Capture the cell that displays the provided text and extract its [X, Y] central coordinate. 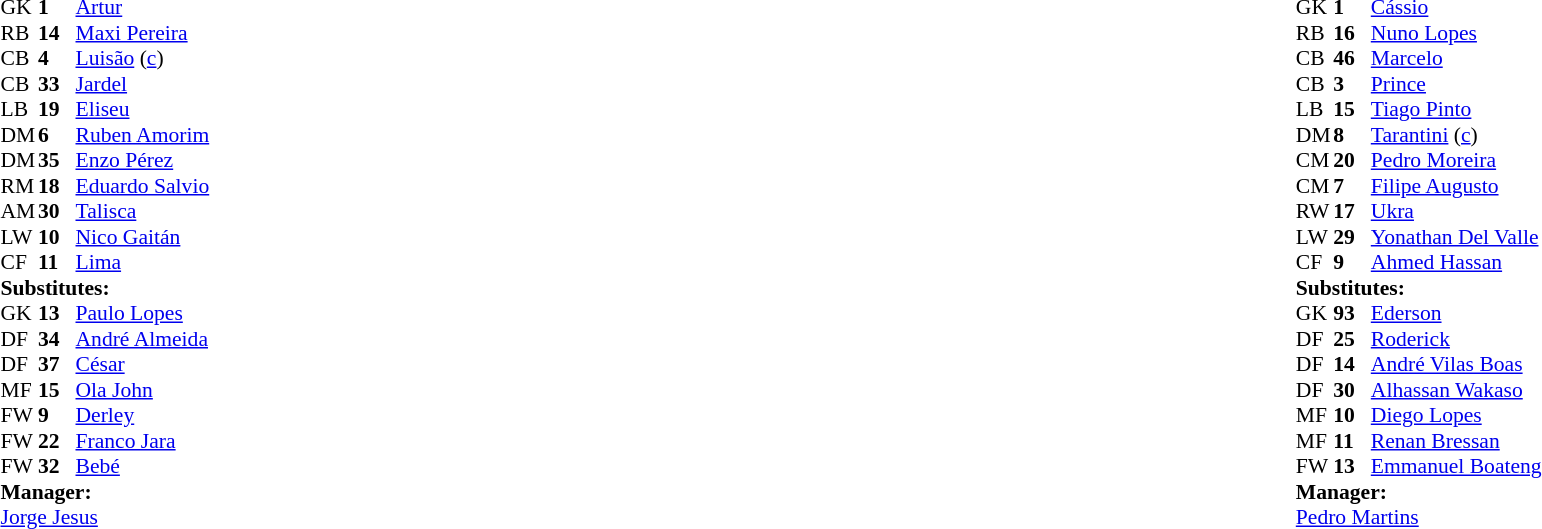
4 [57, 59]
RM [19, 186]
Jardel [143, 84]
Diego Lopes [1456, 415]
Enzo Pérez [143, 161]
Ukra [1456, 211]
34 [57, 339]
RW [1315, 211]
Roderick [1456, 339]
29 [1352, 237]
Yonathan Del Valle [1456, 237]
8 [1352, 135]
Paulo Lopes [143, 313]
25 [1352, 339]
18 [57, 186]
Pedro Moreira [1456, 161]
Bebé [143, 467]
17 [1352, 211]
Tarantini (c) [1456, 135]
Renan Bressan [1456, 441]
Derley [143, 415]
6 [57, 135]
Marcelo [1456, 59]
Talisca [143, 211]
Nuno Lopes [1456, 33]
Ruben Amorim [143, 135]
19 [57, 109]
Ola John [143, 390]
Prince [1456, 84]
20 [1352, 161]
3 [1352, 84]
Franco Jara [143, 441]
7 [1352, 186]
Tiago Pinto [1456, 109]
46 [1352, 59]
André Almeida [143, 339]
Nico Gaitán [143, 237]
Lima [143, 263]
Eliseu [143, 109]
Filipe Augusto [1456, 186]
César [143, 365]
35 [57, 161]
37 [57, 365]
93 [1352, 313]
32 [57, 467]
Ederson [1456, 313]
Ahmed Hassan [1456, 263]
33 [57, 84]
AM [19, 211]
Maxi Pereira [143, 33]
Eduardo Salvio [143, 186]
Emmanuel Boateng [1456, 467]
22 [57, 441]
Alhassan Wakaso [1456, 390]
16 [1352, 33]
André Vilas Boas [1456, 365]
Luisão (c) [143, 59]
